Provide the (x, y) coordinate of the cell's center where the given text is located.  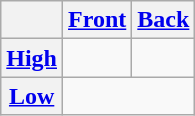
Front (98, 20)
Low (32, 96)
Back (164, 20)
High (32, 58)
